Pinpoint the cell where the given text exists, returning its (X, Y) midpoint coordinate. 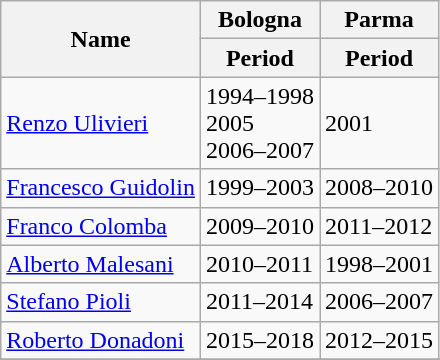
Alberto Malesani (101, 264)
Name (101, 39)
1999–2003 (260, 188)
Parma (380, 20)
2015–2018 (260, 340)
Roberto Donadoni (101, 340)
Renzo Ulivieri (101, 123)
Franco Colomba (101, 226)
2010–2011 (260, 264)
Bologna (260, 20)
1998–2001 (380, 264)
1994–199820052006–2007 (260, 123)
2006–2007 (380, 302)
2011–2014 (260, 302)
Francesco Guidolin (101, 188)
2008–2010 (380, 188)
2001 (380, 123)
2012–2015 (380, 340)
Stefano Pioli (101, 302)
2011–2012 (380, 226)
2009–2010 (260, 226)
